Search for the cell housing the specified text and yield its [x, y] center coordinate. 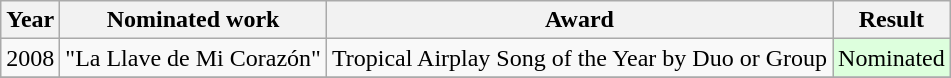
Tropical Airplay Song of the Year by Duo or Group [579, 58]
Year [30, 20]
Nominated work [194, 20]
Result [892, 20]
Award [579, 20]
2008 [30, 58]
"La Llave de Mi Corazón" [194, 58]
Nominated [892, 58]
